Output the (x, y) coordinate of the center of the cell containing the given text.  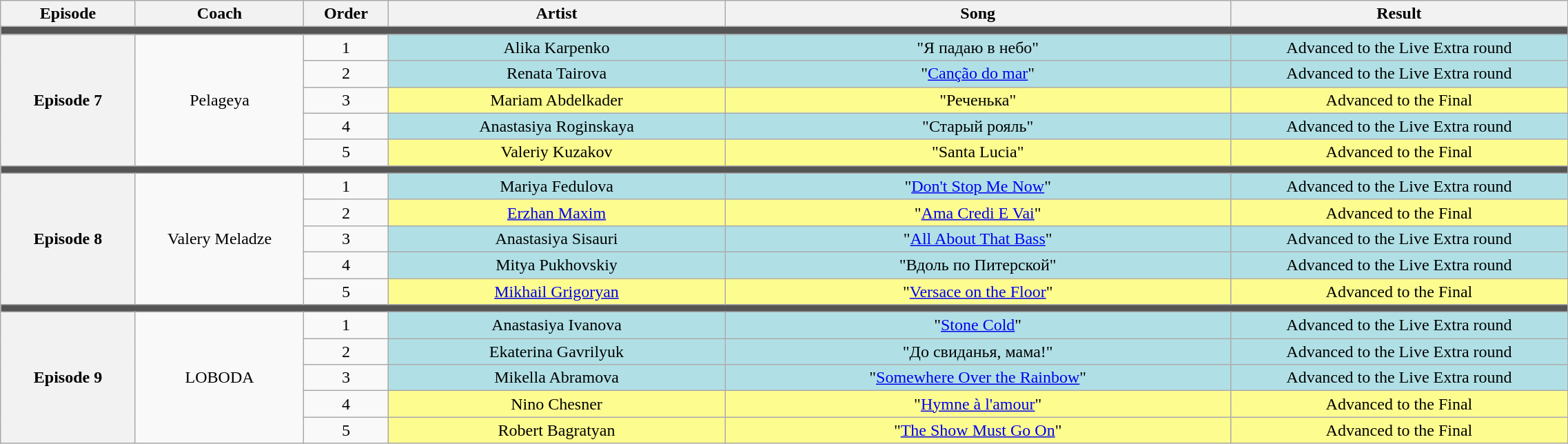
"Don't Stop Me Now" (977, 186)
Valery Meladze (219, 239)
"Старый рояль" (977, 126)
"Versace on the Floor" (977, 292)
Renata Tairova (557, 74)
"Hymne à l'amour" (977, 404)
Mitya Pukhovskiy (557, 265)
"Вдоль по Питерской" (977, 265)
"Ama Credi E Vai" (977, 212)
Order (346, 14)
Mariam Abdelkader (557, 100)
Robert Bagratyan (557, 430)
Mariya Fedulova (557, 186)
"Somewhere Over the Rainbow" (977, 378)
Artist (557, 14)
Result (1399, 14)
Ekaterina Gavrilyuk (557, 352)
"Santa Lucia" (977, 152)
"Реченька" (977, 100)
Episode 8 (68, 239)
"The Show Must Go On" (977, 430)
Episode (68, 14)
Mikhail Grigoryan (557, 292)
"All About That Bass" (977, 239)
Pelageya (219, 100)
Erzhan Maxim (557, 212)
Coach (219, 14)
Episode 7 (68, 100)
Anastasiya Roginskaya (557, 126)
Mikella Abramova (557, 378)
Anastasiya Ivanova (557, 325)
"Canção do mar" (977, 74)
Valeriy Kuzakov (557, 152)
Episode 9 (68, 378)
Song (977, 14)
"Я падаю в небо" (977, 48)
Anastasiya Sisauri (557, 239)
LOBODA (219, 378)
"Stone Cold" (977, 325)
Nino Chesner (557, 404)
Alika Karpenko (557, 48)
"До свиданья, мама!" (977, 352)
